For the text-containing cell, return its midpoint in [X, Y] coordinate format. 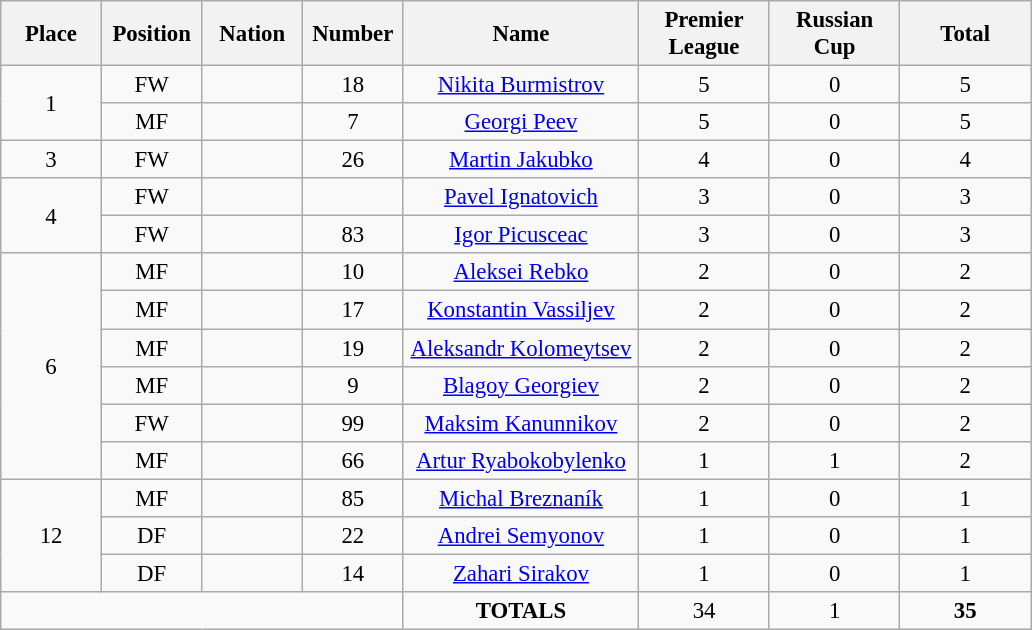
TOTALS [521, 611]
Total [966, 34]
12 [52, 536]
Andrei Semyonov [521, 536]
Position [152, 34]
18 [354, 85]
19 [354, 348]
9 [354, 385]
Name [521, 34]
7 [354, 122]
Aleksei Rebko [521, 273]
Russian Cup [834, 34]
85 [354, 498]
6 [52, 367]
Artur Ryabokobylenko [521, 460]
Martin Jakubko [521, 160]
26 [354, 160]
Blagoy Georgiev [521, 385]
34 [704, 611]
Nation [252, 34]
99 [354, 423]
Pavel Ignatovich [521, 197]
Konstantin Vassiljev [521, 310]
83 [354, 235]
Premier League [704, 34]
Zahari Sirakov [521, 573]
Igor Picusceac [521, 235]
17 [354, 310]
22 [354, 536]
Place [52, 34]
10 [354, 273]
Aleksandr Kolomeytsev [521, 348]
Georgi Peev [521, 122]
Maksim Kanunnikov [521, 423]
66 [354, 460]
Michal Breznaník [521, 498]
Number [354, 34]
35 [966, 611]
14 [354, 573]
Nikita Burmistrov [521, 85]
